Return the [X, Y] coordinate for the center point of the cell that contains the specified text.  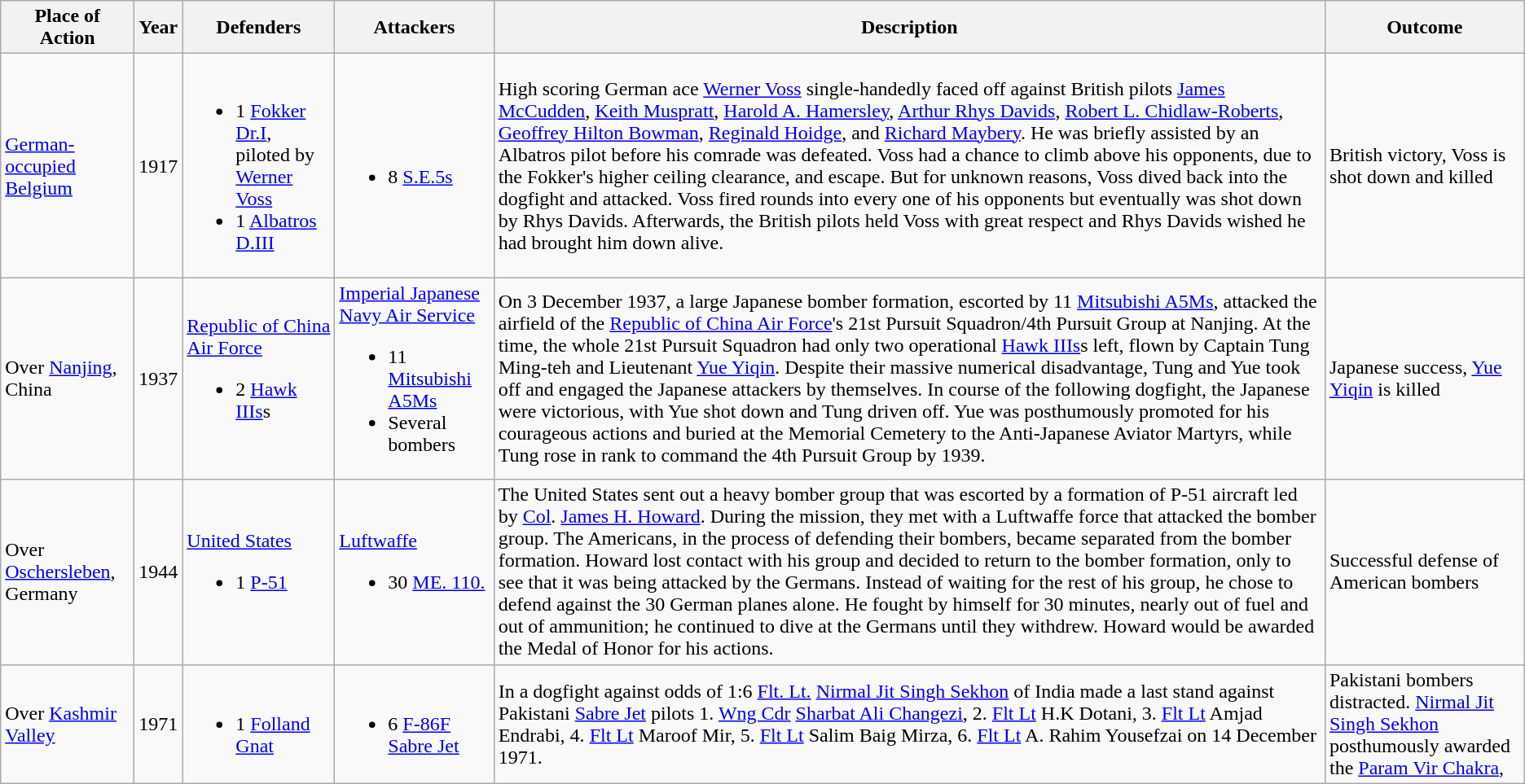
Over Kashmir Valley [68, 724]
Attackers [414, 28]
1917 [158, 166]
8 S.E.5s [414, 166]
Imperial Japanese Navy Air Service11 Mitsubishi A5MsSeveral bombers [414, 379]
Over Nanjing, China [68, 379]
Year [158, 28]
United States1 P-51 [259, 572]
British victory, Voss is shot down and killed [1424, 166]
Successful defense of American bombers [1424, 572]
German-occupied Belgium [68, 166]
Luftwaffe30 ME. 110. [414, 572]
1 Fokker Dr.I, piloted by Werner Voss1 Albatros D.III [259, 166]
Place of Action [68, 28]
Defenders [259, 28]
1 Folland Gnat [259, 724]
6 F-86F Sabre Jet [414, 724]
Pakistani bombers distracted. Nirmal Jit Singh Sekhon posthumously awarded the Param Vir Chakra, [1424, 724]
Description [909, 28]
Outcome [1424, 28]
1971 [158, 724]
1944 [158, 572]
1937 [158, 379]
Over Oschersleben, Germany [68, 572]
Japanese success, Yue Yiqin is killed [1424, 379]
Republic of China Air Force2 Hawk IIIss [259, 379]
